Extract the (X, Y) coordinate from the center of the cell holding the provided text.  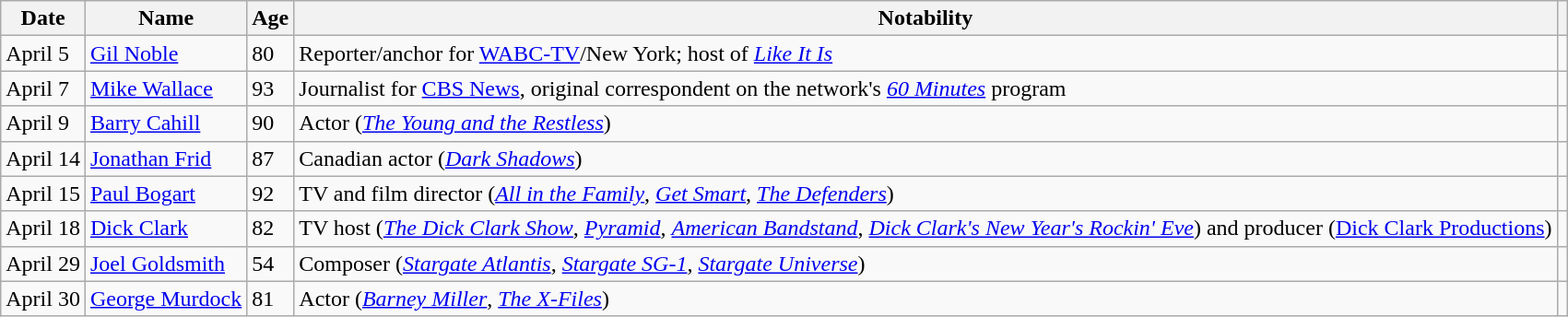
April 18 (43, 229)
Journalist for CBS News, original correspondent on the network's 60 Minutes program (925, 88)
Reporter/anchor for WABC-TV/New York; host of Like It Is (925, 53)
54 (271, 264)
April 9 (43, 123)
April 30 (43, 299)
81 (271, 299)
Mike Wallace (166, 88)
Dick Clark (166, 229)
April 29 (43, 264)
87 (271, 158)
Gil Noble (166, 53)
Notability (925, 18)
92 (271, 194)
Paul Bogart (166, 194)
Barry Cahill (166, 123)
TV and film director (All in the Family, Get Smart, The Defenders) (925, 194)
TV host (The Dick Clark Show, Pyramid, American Bandstand, Dick Clark's New Year's Rockin' Eve) and producer (Dick Clark Productions) (925, 229)
Date (43, 18)
Actor (Barney Miller, The X-Files) (925, 299)
April 7 (43, 88)
Composer (Stargate Atlantis, Stargate SG-1, Stargate Universe) (925, 264)
Name (166, 18)
Age (271, 18)
Joel Goldsmith (166, 264)
Actor (The Young and the Restless) (925, 123)
90 (271, 123)
April 15 (43, 194)
April 5 (43, 53)
80 (271, 53)
George Murdock (166, 299)
April 14 (43, 158)
Jonathan Frid (166, 158)
Canadian actor (Dark Shadows) (925, 158)
93 (271, 88)
82 (271, 229)
